Capture the cell that displays the provided text and extract its [x, y] central coordinate. 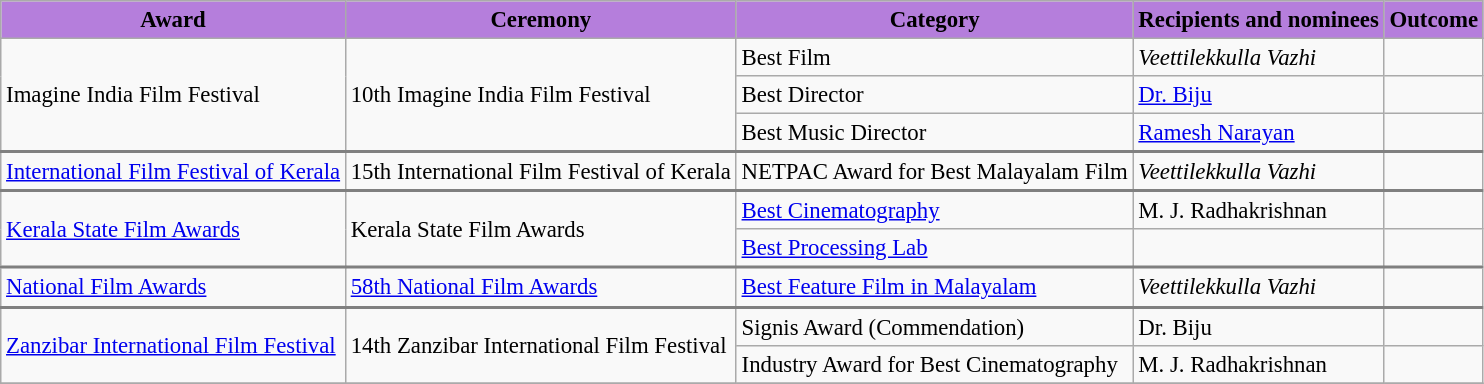
10th Imagine India Film Festival [540, 96]
Zanzibar International Film Festival [174, 345]
Recipients and nominees [1258, 20]
Ceremony [540, 20]
Best Processing Lab [934, 249]
Best Film [934, 58]
Best Music Director [934, 133]
Signis Award (Commendation) [934, 326]
Category [934, 20]
Imagine India Film Festival [174, 96]
58th National Film Awards [540, 288]
International Film Festival of Kerala [174, 172]
Best Director [934, 95]
National Film Awards [174, 288]
15th International Film Festival of Kerala [540, 172]
Ramesh Narayan [1258, 133]
Industry Award for Best Cinematography [934, 364]
Award [174, 20]
14th Zanzibar International Film Festival [540, 345]
Best Cinematography [934, 210]
NETPAC Award for Best Malayalam Film [934, 172]
Outcome [1434, 20]
Best Feature Film in Malayalam [934, 288]
